Detect which cell encompasses the target text, then output its [X, Y] center coordinate. 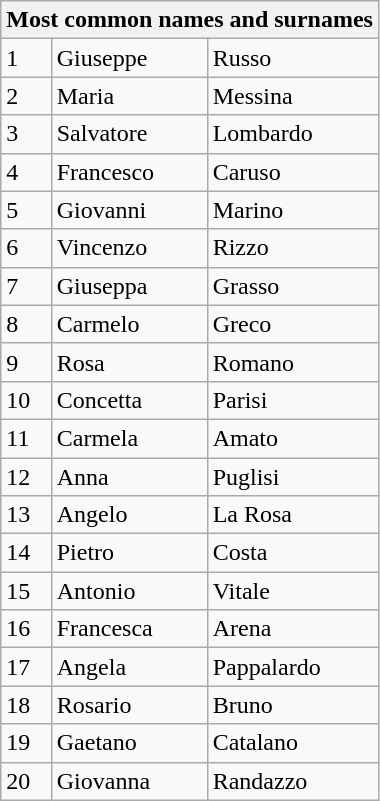
Most common names and surnames [190, 20]
Concetta [129, 400]
5 [26, 210]
18 [26, 705]
6 [26, 248]
Angela [129, 667]
Giuseppe [129, 58]
Bruno [292, 705]
20 [26, 781]
La Rosa [292, 515]
Antonio [129, 591]
9 [26, 362]
Anna [129, 477]
Giovanni [129, 210]
Vitale [292, 591]
2 [26, 96]
Catalano [292, 743]
Greco [292, 324]
Amato [292, 438]
Pietro [129, 553]
Randazzo [292, 781]
Messina [292, 96]
Romano [292, 362]
Parisi [292, 400]
17 [26, 667]
1 [26, 58]
16 [26, 629]
Puglisi [292, 477]
Angelo [129, 515]
Grasso [292, 286]
Carmela [129, 438]
4 [26, 172]
Caruso [292, 172]
12 [26, 477]
15 [26, 591]
Marino [292, 210]
Carmelo [129, 324]
Giuseppa [129, 286]
19 [26, 743]
Russo [292, 58]
8 [26, 324]
Gaetano [129, 743]
Pappalardo [292, 667]
Salvatore [129, 134]
Rosa [129, 362]
Francesca [129, 629]
Vincenzo [129, 248]
13 [26, 515]
Rizzo [292, 248]
14 [26, 553]
Arena [292, 629]
Lombardo [292, 134]
Francesco [129, 172]
Rosario [129, 705]
10 [26, 400]
3 [26, 134]
7 [26, 286]
Costa [292, 553]
Maria [129, 96]
11 [26, 438]
Giovanna [129, 781]
